Find where the given text appears and provide that cell's center as (x, y) coordinate. 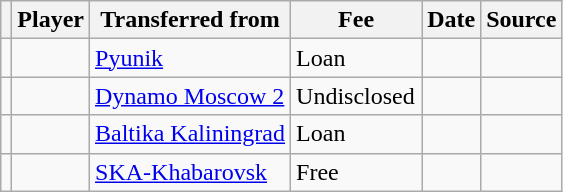
Dynamo Moscow 2 (190, 96)
Source (522, 20)
Fee (356, 20)
Transferred from (190, 20)
SKA-Khabarovsk (190, 172)
Free (356, 172)
Baltika Kaliningrad (190, 134)
Undisclosed (356, 96)
Date (452, 20)
Pyunik (190, 58)
Player (51, 20)
